Pinpoint the cell where the given text exists, returning its (X, Y) midpoint coordinate. 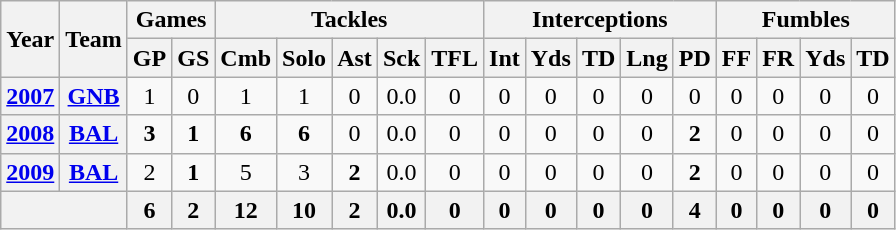
FF (736, 58)
GNB (94, 96)
2008 (30, 134)
2009 (30, 172)
5 (246, 172)
4 (694, 210)
Team (94, 39)
Interceptions (600, 20)
Int (505, 58)
GS (194, 58)
2007 (30, 96)
FR (778, 58)
Solo (304, 58)
Ast (355, 58)
Lng (647, 58)
PD (694, 58)
Sck (401, 58)
Tackles (350, 20)
Year (30, 39)
Cmb (246, 58)
GP (149, 58)
10 (304, 210)
12 (246, 210)
Games (170, 20)
TFL (455, 58)
Fumbles (806, 20)
